Return the [X, Y] coordinate for the center point of the cell that contains the specified text.  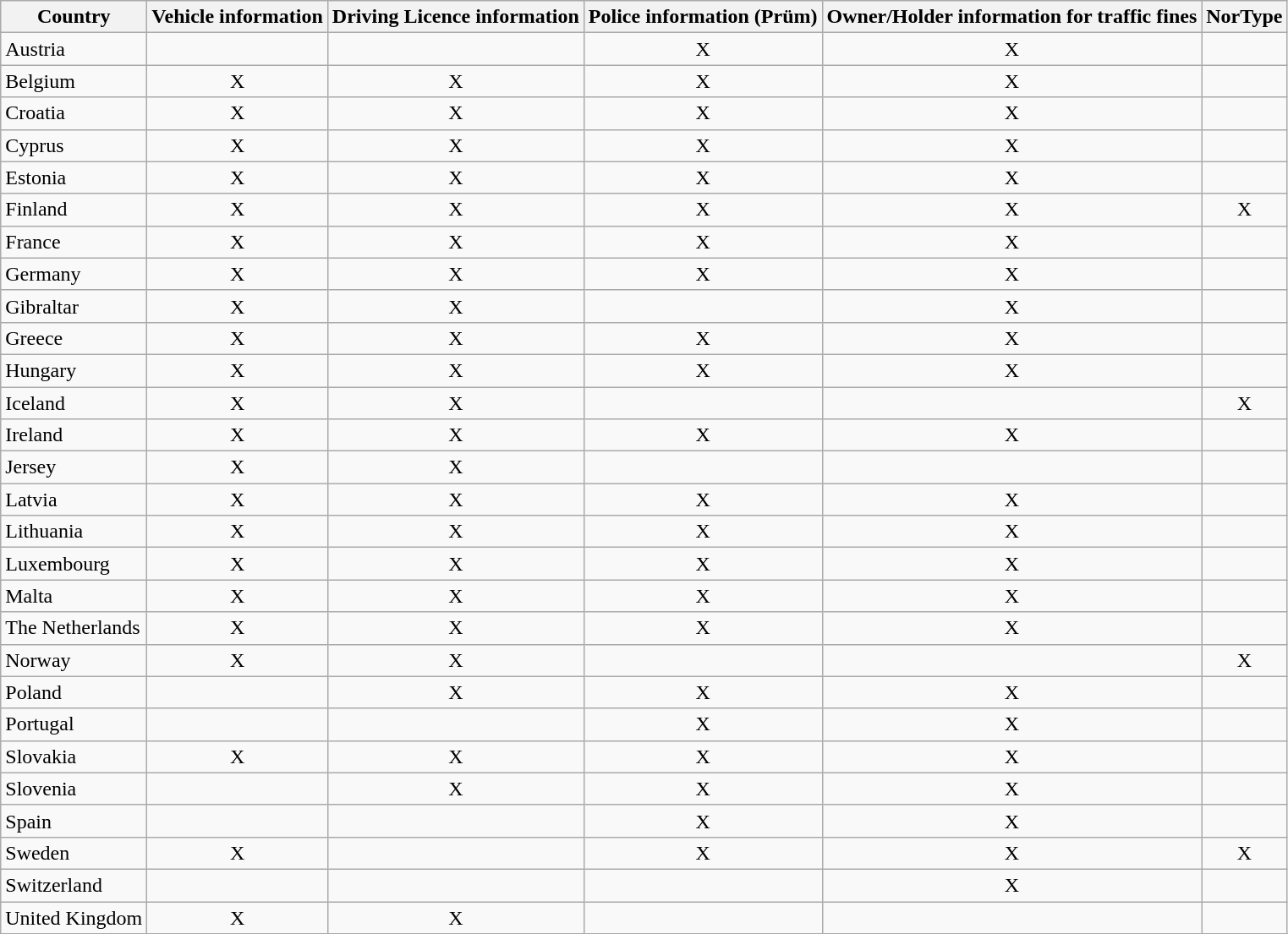
Luxembourg [74, 564]
Cyprus [74, 145]
Police information (Prüm) [703, 17]
Greece [74, 338]
Estonia [74, 178]
Sweden [74, 853]
Poland [74, 692]
France [74, 242]
Country [74, 17]
Ireland [74, 435]
Driving Licence information [455, 17]
Austria [74, 49]
Vehicle information [237, 17]
Germany [74, 274]
NorType [1245, 17]
Slovakia [74, 756]
Slovenia [74, 789]
Croatia [74, 113]
Hungary [74, 370]
Portugal [74, 724]
Gibraltar [74, 306]
Lithuania [74, 532]
Owner/Holder information for traffic fines [1011, 17]
Belgium [74, 81]
Norway [74, 660]
Switzerland [74, 885]
Jersey [74, 467]
Latvia [74, 500]
Malta [74, 596]
The Netherlands [74, 628]
Iceland [74, 403]
Finland [74, 210]
United Kingdom [74, 917]
Spain [74, 821]
